Search for the cell housing the specified text and yield its (x, y) center coordinate. 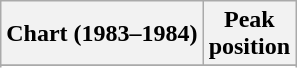
Chart (1983–1984) (102, 34)
Peakposition (249, 34)
